Return [x, y] of the center of cell containing provided text 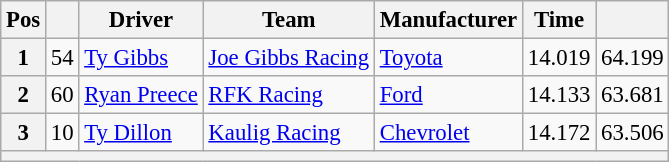
Team [288, 20]
1 [24, 58]
Joe Gibbs Racing [288, 58]
54 [62, 58]
64.199 [632, 58]
RFK Racing [288, 95]
14.019 [558, 58]
Kaulig Racing [288, 133]
3 [24, 133]
63.506 [632, 133]
2 [24, 95]
Manufacturer [448, 20]
Ty Gibbs [141, 58]
Pos [24, 20]
10 [62, 133]
63.681 [632, 95]
Toyota [448, 58]
Ford [448, 95]
Time [558, 20]
Driver [141, 20]
Ryan Preece [141, 95]
14.133 [558, 95]
Ty Dillon [141, 133]
Chevrolet [448, 133]
60 [62, 95]
14.172 [558, 133]
